Extract the (X, Y) coordinate from the center of the cell holding the provided text.  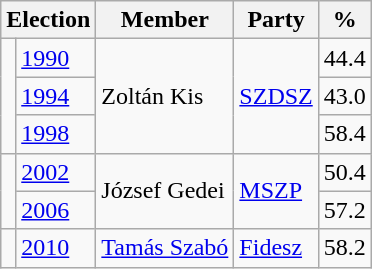
Fidesz (276, 248)
57.2 (344, 210)
Zoltán Kis (165, 96)
2006 (56, 210)
58.4 (344, 134)
1994 (56, 96)
2010 (56, 248)
1990 (56, 58)
58.2 (344, 248)
44.4 (344, 58)
2002 (56, 172)
Election (48, 20)
József Gedei (165, 191)
43.0 (344, 96)
SZDSZ (276, 96)
Party (276, 20)
50.4 (344, 172)
1998 (56, 134)
Member (165, 20)
MSZP (276, 191)
Tamás Szabó (165, 248)
% (344, 20)
